Find where the given text appears and provide that cell's center as (x, y) coordinate. 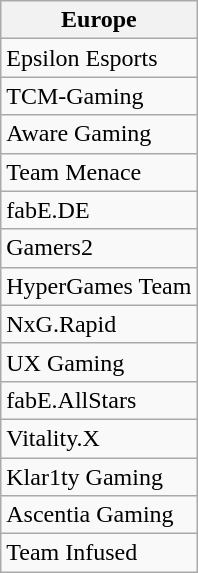
Team Infused (99, 553)
Aware Gaming (99, 134)
Epsilon Esports (99, 58)
Gamers2 (99, 248)
Europe (99, 20)
Ascentia Gaming (99, 515)
TCM-Gaming (99, 96)
Vitality.X (99, 438)
NxG.Rapid (99, 324)
fabE.DE (99, 210)
HyperGames Team (99, 286)
fabE.AllStars (99, 400)
Klar1ty Gaming (99, 477)
UX Gaming (99, 362)
Team Menace (99, 172)
